Pinpoint the cell where the given text exists, returning its (x, y) midpoint coordinate. 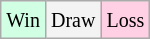
Loss (126, 20)
Draw (72, 20)
Win (24, 20)
